Return the (X, Y) coordinate for the center point of the cell that contains the specified text.  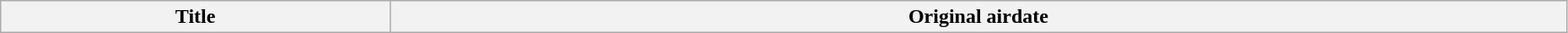
Original airdate (978, 17)
Title (196, 17)
